Pinpoint the cell where the given text exists, returning its [X, Y] midpoint coordinate. 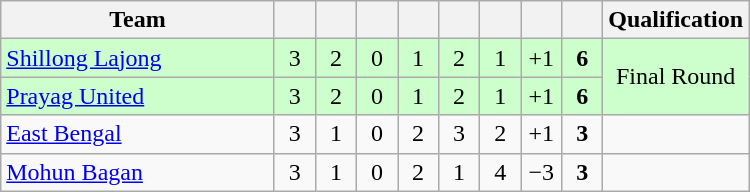
4 [500, 172]
Qualification [676, 20]
Mohun Bagan [138, 172]
Shillong Lajong [138, 58]
Prayag United [138, 96]
Final Round [676, 77]
Team [138, 20]
−3 [542, 172]
East Bengal [138, 134]
